Return the (X, Y) coordinate for the center point of the cell that contains the specified text.  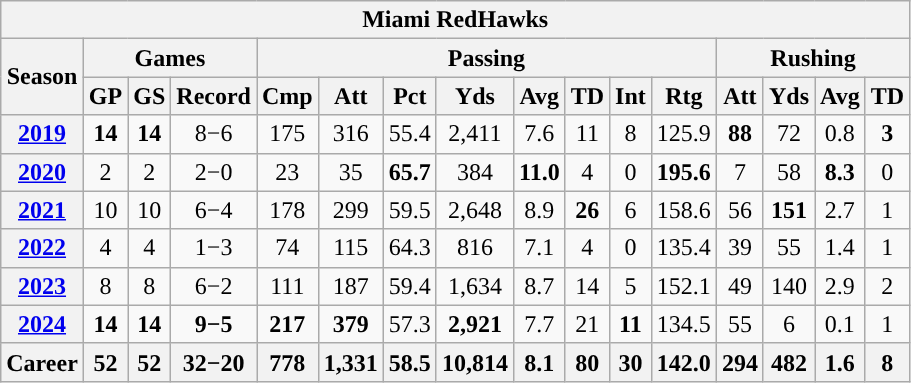
1.4 (840, 248)
88 (740, 134)
2023 (42, 286)
57.3 (410, 324)
8−6 (214, 134)
21 (587, 324)
316 (350, 134)
2,921 (474, 324)
56 (740, 210)
217 (287, 324)
175 (287, 134)
195.6 (684, 172)
72 (788, 134)
2020 (42, 172)
125.9 (684, 134)
59.4 (410, 286)
Record (214, 96)
Cmp (287, 96)
178 (287, 210)
2024 (42, 324)
299 (350, 210)
55.4 (410, 134)
1.6 (840, 362)
8.7 (539, 286)
2,648 (474, 210)
778 (287, 362)
74 (287, 248)
0.8 (840, 134)
26 (587, 210)
58.5 (410, 362)
30 (631, 362)
151 (788, 210)
GS (150, 96)
80 (587, 362)
Season (42, 77)
1−3 (214, 248)
35 (350, 172)
65.7 (410, 172)
140 (788, 286)
58 (788, 172)
Games (170, 58)
7.1 (539, 248)
2022 (42, 248)
816 (474, 248)
Passing (486, 58)
Pct (410, 96)
6−2 (214, 286)
Rushing (812, 58)
3 (887, 134)
187 (350, 286)
294 (740, 362)
GP (105, 96)
379 (350, 324)
49 (740, 286)
7.6 (539, 134)
2019 (42, 134)
11.0 (539, 172)
Rtg (684, 96)
39 (740, 248)
Miami RedHawks (456, 20)
1,331 (350, 362)
158.6 (684, 210)
7 (740, 172)
8.3 (840, 172)
8.9 (539, 210)
64.3 (410, 248)
Int (631, 96)
134.5 (684, 324)
5 (631, 286)
115 (350, 248)
32−20 (214, 362)
135.4 (684, 248)
142.0 (684, 362)
0.1 (840, 324)
7.7 (539, 324)
152.1 (684, 286)
482 (788, 362)
384 (474, 172)
2,411 (474, 134)
1,634 (474, 286)
2021 (42, 210)
6−4 (214, 210)
23 (287, 172)
59.5 (410, 210)
8.1 (539, 362)
2−0 (214, 172)
Career (42, 362)
2.9 (840, 286)
111 (287, 286)
2.7 (840, 210)
9−5 (214, 324)
10,814 (474, 362)
